Capture the cell that displays the provided text and extract its (x, y) central coordinate. 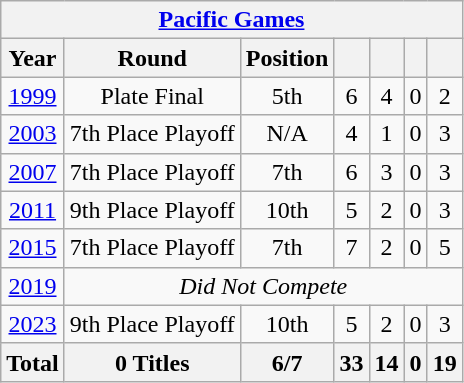
Total (33, 362)
Position (287, 58)
Pacific Games (232, 20)
Did Not Compete (263, 286)
2015 (33, 248)
1999 (33, 96)
Year (33, 58)
5th (287, 96)
0 Titles (152, 362)
2003 (33, 134)
7 (352, 248)
33 (352, 362)
Plate Final (152, 96)
1 (386, 134)
Round (152, 58)
2007 (33, 172)
6/7 (287, 362)
2011 (33, 210)
19 (444, 362)
N/A (287, 134)
2019 (33, 286)
14 (386, 362)
2023 (33, 324)
